Pinpoint the cell where the given text exists, returning its [x, y] midpoint coordinate. 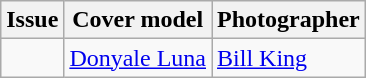
Issue [32, 20]
Donyale Luna [138, 58]
Photographer [289, 20]
Cover model [138, 20]
Bill King [289, 58]
